Extract the (x, y) coordinate from the center of the cell holding the provided text.  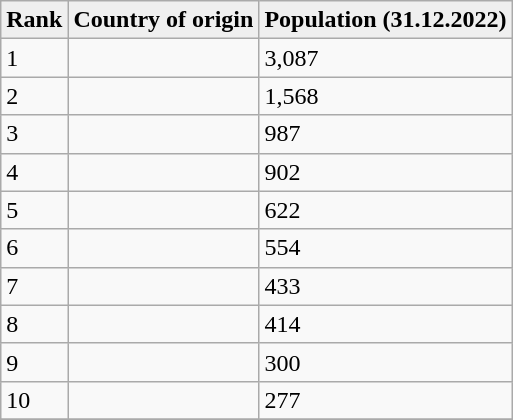
622 (386, 210)
300 (386, 362)
902 (386, 172)
9 (34, 362)
414 (386, 324)
277 (386, 400)
8 (34, 324)
433 (386, 286)
5 (34, 210)
Population (31.12.2022) (386, 20)
554 (386, 248)
2 (34, 96)
4 (34, 172)
987 (386, 134)
3,087 (386, 58)
6 (34, 248)
Rank (34, 20)
1,568 (386, 96)
1 (34, 58)
7 (34, 286)
Country of origin (164, 20)
3 (34, 134)
10 (34, 400)
